Output the (x, y) coordinate of the center of the cell containing the given text.  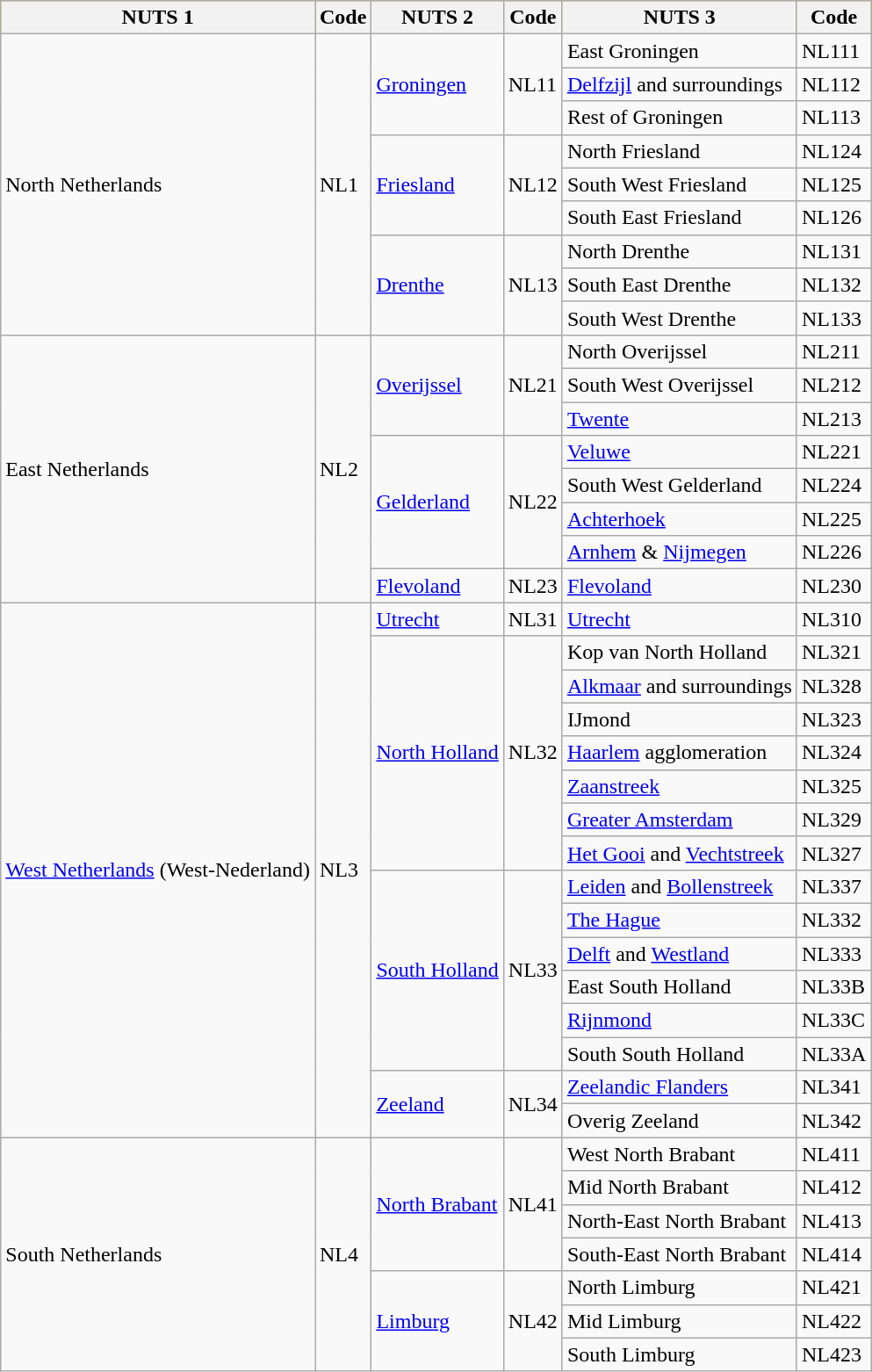
NL414 (833, 1254)
NL3 (342, 870)
South West Gelderland (680, 486)
NL226 (833, 552)
North Friesland (680, 151)
NL224 (833, 486)
NL230 (833, 586)
NL22 (532, 502)
NL42 (532, 1321)
NL34 (532, 1104)
NL32 (532, 753)
South East Drenthe (680, 285)
South Holland (437, 970)
Haarlem agglomeration (680, 753)
NL4 (342, 1254)
NL11 (532, 84)
The Hague (680, 920)
NL12 (532, 184)
South South Holland (680, 1054)
NL411 (833, 1154)
Rijnmond (680, 1021)
NL332 (833, 920)
NL211 (833, 351)
South-East North Brabant (680, 1254)
NL112 (833, 84)
North-East North Brabant (680, 1221)
South West Friesland (680, 184)
NL2 (342, 468)
North Limburg (680, 1288)
NL1 (342, 184)
Achterhoek (680, 519)
Mid North Brabant (680, 1188)
NL33 (532, 970)
North Holland (437, 753)
Gelderland (437, 502)
NL23 (532, 586)
NL133 (833, 318)
NL323 (833, 719)
NL212 (833, 385)
South East Friesland (680, 218)
NL341 (833, 1087)
NL131 (833, 251)
NL337 (833, 886)
Leiden and Bollenstreek (680, 886)
NL221 (833, 452)
NL327 (833, 853)
Overig Zeeland (680, 1121)
NL412 (833, 1188)
Arnhem & Nijmegen (680, 552)
Zaanstreek (680, 786)
North Brabant (437, 1204)
NUTS 2 (437, 18)
NL329 (833, 820)
IJmond (680, 719)
NL342 (833, 1121)
NL125 (833, 184)
NL41 (532, 1204)
NL423 (833, 1354)
NL333 (833, 953)
Greater Amsterdam (680, 820)
NL422 (833, 1321)
NL124 (833, 151)
North Overijssel (680, 351)
Veluwe (680, 452)
Twente (680, 419)
NL111 (833, 51)
North Drenthe (680, 251)
East Netherlands (158, 468)
NL413 (833, 1221)
Delft and Westland (680, 953)
NL31 (532, 619)
NL33A (833, 1054)
NUTS 1 (158, 18)
Drenthe (437, 285)
Kop van North Holland (680, 653)
NL213 (833, 419)
Delfzijl and surroundings (680, 84)
NUTS 3 (680, 18)
NL225 (833, 519)
NL13 (532, 285)
North Netherlands (158, 184)
NL321 (833, 653)
NL325 (833, 786)
West Netherlands (West-Nederland) (158, 870)
Zeelandic Flanders (680, 1087)
NL328 (833, 686)
NL33B (833, 987)
South Limburg (680, 1354)
NL324 (833, 753)
NL113 (833, 118)
Alkmaar and surroundings (680, 686)
Limburg (437, 1321)
NL132 (833, 285)
Zeeland (437, 1104)
NL21 (532, 385)
Friesland (437, 184)
South Netherlands (158, 1254)
South West Overijssel (680, 385)
Het Gooi and Vechtstreek (680, 853)
NL421 (833, 1288)
East South Holland (680, 987)
Groningen (437, 84)
Rest of Groningen (680, 118)
Mid Limburg (680, 1321)
West North Brabant (680, 1154)
Overijssel (437, 385)
East Groningen (680, 51)
NL310 (833, 619)
NL33C (833, 1021)
South West Drenthe (680, 318)
NL126 (833, 218)
